Scan for the cell matching the given text and deliver its (x, y) coordinate at center. 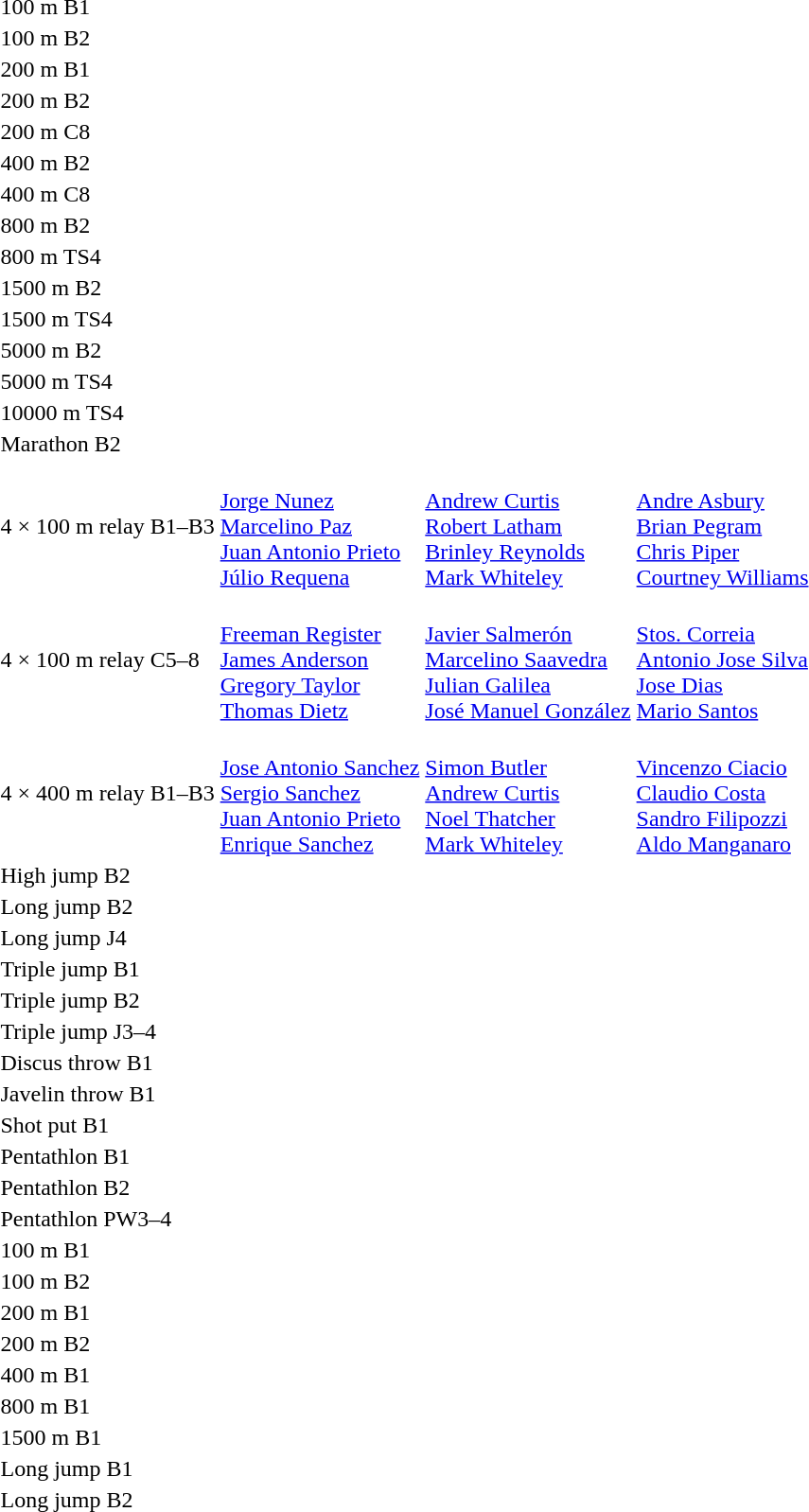
Andrew Curtis Robert Latham Brinley Reynolds Mark Whiteley (528, 526)
Javier Salmerón Marcelino Saavedra Julian Galilea José Manuel González (528, 659)
Jose Antonio Sanchez Sergio Sanchez Juan Antonio Prieto Enrique Sanchez (320, 793)
Simon Butler Andrew Curtis Noel Thatcher Mark Whiteley (528, 793)
Freeman Register James Anderson Gregory Taylor Thomas Dietz (320, 659)
Jorge Nunez Marcelino Paz Juan Antonio Prieto Júlio Requena (320, 526)
